Extract the [X, Y] coordinate from the center of the cell holding the provided text.  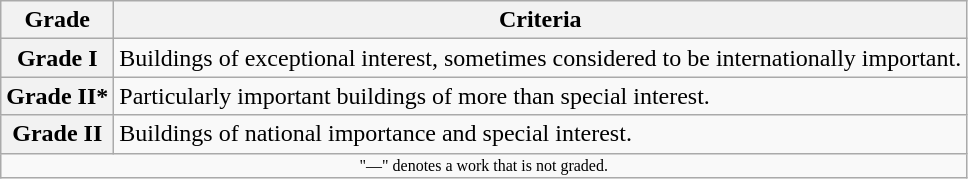
Particularly important buildings of more than special interest. [540, 96]
Buildings of national importance and special interest. [540, 134]
Criteria [540, 20]
"—" denotes a work that is not graded. [484, 165]
Grade II* [58, 96]
Grade II [58, 134]
Grade I [58, 58]
Buildings of exceptional interest, sometimes considered to be internationally important. [540, 58]
Grade [58, 20]
